Output the (x, y) coordinate of the center of the cell containing the given text.  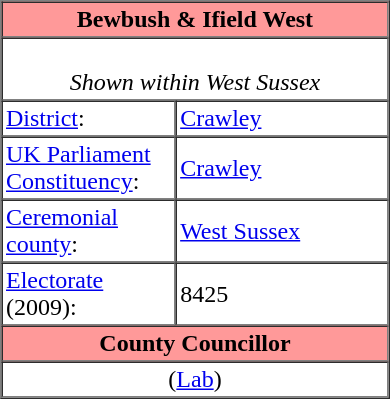
Shown within West Sussex (196, 70)
Electorate (2009): (89, 294)
Ceremonial county: (89, 232)
UK Parliament Constituency: (89, 168)
8425 (282, 294)
District: (89, 118)
(Lab) (196, 380)
Bewbush & Ifield West (196, 20)
County Councillor (196, 344)
West Sussex (282, 232)
